Capture the cell that displays the provided text and extract its (X, Y) central coordinate. 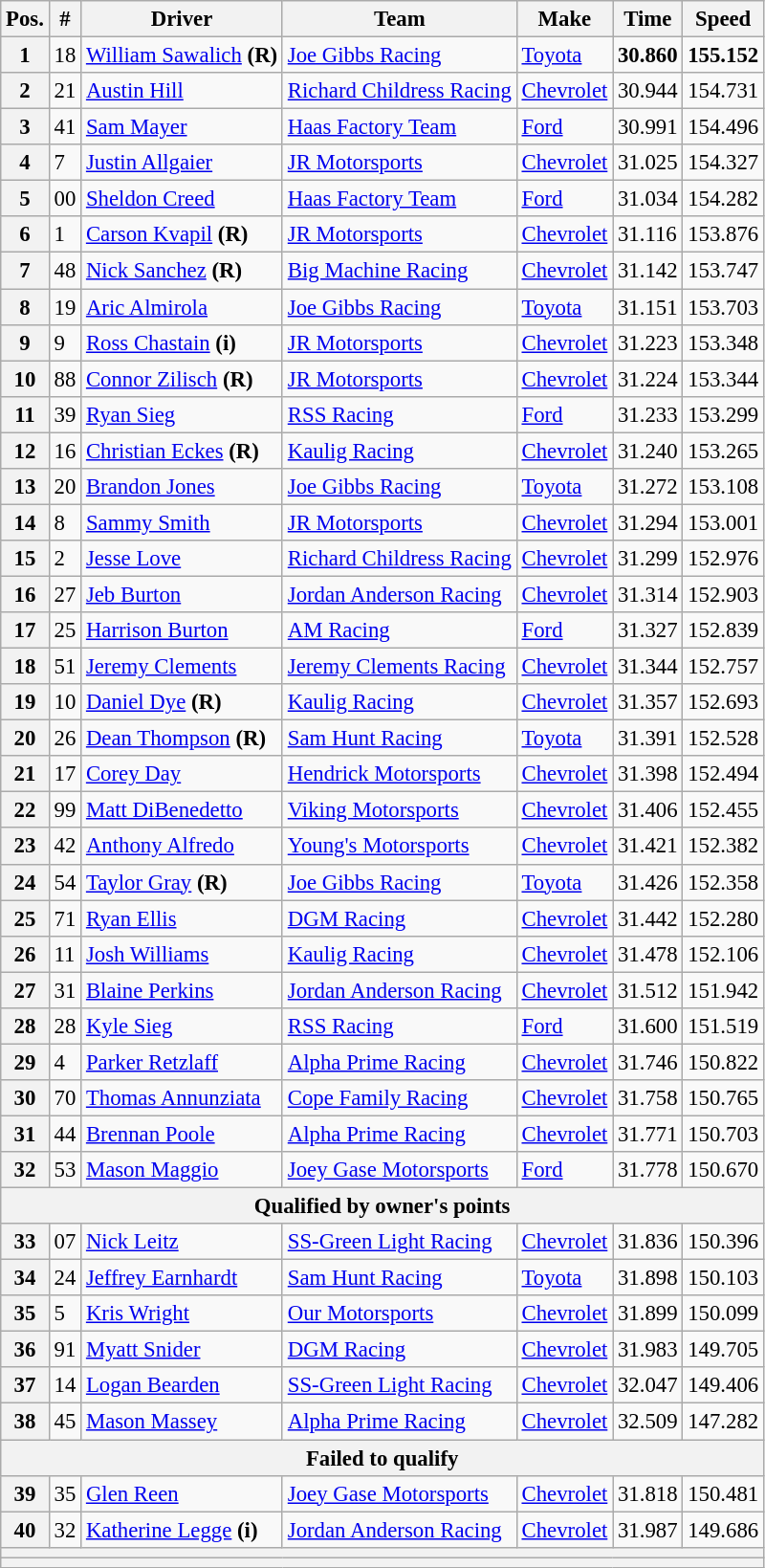
70 (65, 1098)
Connor Zilisch (R) (182, 379)
31.421 (648, 847)
153.265 (723, 451)
Parker Retzlaff (182, 1062)
31.987 (648, 1530)
Cope Family Racing (400, 1098)
31.294 (648, 522)
31.240 (648, 451)
00 (65, 199)
30.944 (648, 91)
Failed to qualify (382, 1458)
Time (648, 19)
30 (25, 1098)
31.391 (648, 739)
152.903 (723, 594)
Ryan Sieg (182, 414)
155.152 (723, 55)
152.358 (723, 882)
150.765 (723, 1098)
Driver (182, 19)
152.528 (723, 739)
Big Machine Racing (400, 271)
Kris Wright (182, 1314)
Pos. (25, 19)
Team (400, 19)
149.686 (723, 1530)
6 (25, 234)
Young's Motorsports (400, 847)
AM Racing (400, 630)
32.509 (648, 1422)
91 (65, 1350)
31.034 (648, 199)
152.106 (723, 954)
153.299 (723, 414)
71 (65, 918)
54 (65, 882)
Myatt Snider (182, 1350)
31.142 (648, 271)
31.778 (648, 1170)
Our Motorsports (400, 1314)
31.818 (648, 1493)
Blaine Perkins (182, 990)
150.103 (723, 1278)
153.876 (723, 234)
Jesse Love (182, 559)
41 (65, 127)
31.983 (648, 1350)
150.703 (723, 1134)
Sammy Smith (182, 522)
153.747 (723, 271)
31.746 (648, 1062)
150.670 (723, 1170)
88 (65, 379)
Jeb Burton (182, 594)
153.344 (723, 379)
Austin Hill (182, 91)
152.976 (723, 559)
Sam Mayer (182, 127)
Sheldon Creed (182, 199)
31.233 (648, 414)
Speed (723, 19)
Viking Motorsports (400, 810)
Mason Massey (182, 1422)
152.455 (723, 810)
150.481 (723, 1493)
Jeffrey Earnhardt (182, 1278)
147.282 (723, 1422)
31.314 (648, 594)
Taylor Gray (R) (182, 882)
31.299 (648, 559)
51 (65, 667)
30.860 (648, 55)
# (65, 19)
Dean Thompson (R) (182, 739)
152.839 (723, 630)
42 (65, 847)
15 (25, 559)
34 (25, 1278)
Hendrick Motorsports (400, 774)
152.382 (723, 847)
Thomas Annunziata (182, 1098)
Brandon Jones (182, 487)
33 (25, 1242)
45 (65, 1422)
31.406 (648, 810)
Brennan Poole (182, 1134)
31.600 (648, 1027)
48 (65, 271)
153.703 (723, 307)
23 (25, 847)
31.116 (648, 234)
13 (25, 487)
149.705 (723, 1350)
31.025 (648, 163)
151.942 (723, 990)
150.396 (723, 1242)
153.001 (723, 522)
31.344 (648, 667)
Glen Reen (182, 1493)
William Sawalich (R) (182, 55)
44 (65, 1134)
Logan Bearden (182, 1386)
31.223 (648, 342)
22 (25, 810)
3 (25, 127)
Justin Allgaier (182, 163)
152.693 (723, 702)
Carson Kvapil (R) (182, 234)
31.836 (648, 1242)
Josh Williams (182, 954)
Kyle Sieg (182, 1027)
Nick Sanchez (R) (182, 271)
154.327 (723, 163)
31.899 (648, 1314)
31.771 (648, 1134)
31.898 (648, 1278)
31.272 (648, 487)
40 (25, 1530)
Ryan Ellis (182, 918)
Christian Eckes (R) (182, 451)
154.496 (723, 127)
150.822 (723, 1062)
153.348 (723, 342)
149.406 (723, 1386)
31.512 (648, 990)
53 (65, 1170)
12 (25, 451)
154.731 (723, 91)
151.519 (723, 1027)
99 (65, 810)
152.280 (723, 918)
Jeremy Clements (182, 667)
Mason Maggio (182, 1170)
Katherine Legge (i) (182, 1530)
150.099 (723, 1314)
29 (25, 1062)
31.398 (648, 774)
31.327 (648, 630)
31.151 (648, 307)
Ross Chastain (i) (182, 342)
37 (25, 1386)
31.357 (648, 702)
Harrison Burton (182, 630)
36 (25, 1350)
153.108 (723, 487)
Qualified by owner's points (382, 1206)
31.758 (648, 1098)
31.442 (648, 918)
152.494 (723, 774)
32.047 (648, 1386)
Matt DiBenedetto (182, 810)
154.282 (723, 199)
Make (564, 19)
38 (25, 1422)
Jeremy Clements Racing (400, 667)
152.757 (723, 667)
Corey Day (182, 774)
07 (65, 1242)
Nick Leitz (182, 1242)
31.426 (648, 882)
Anthony Alfredo (182, 847)
31.224 (648, 379)
30.991 (648, 127)
31.478 (648, 954)
Aric Almirola (182, 307)
Daniel Dye (R) (182, 702)
